Pinpoint the cell where the given text exists, returning its (x, y) midpoint coordinate. 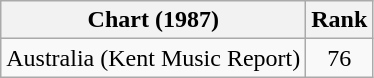
76 (340, 58)
Australia (Kent Music Report) (154, 58)
Chart (1987) (154, 20)
Rank (340, 20)
